Output the [x, y] coordinate of the center of the cell containing the given text.  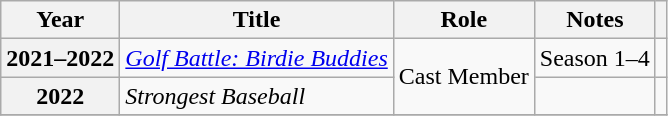
Cast Member [464, 77]
2021–2022 [60, 58]
Strongest Baseball [256, 96]
Golf Battle: Birdie Buddies [256, 58]
2022 [60, 96]
Notes [594, 20]
Title [256, 20]
Year [60, 20]
Season 1–4 [594, 58]
Role [464, 20]
